Capture the cell that displays the provided text and extract its [x, y] central coordinate. 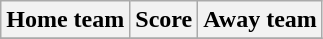
Away team [260, 20]
Home team [66, 20]
Score [164, 20]
